Find where the given text appears and provide that cell's center as [X, Y] coordinate. 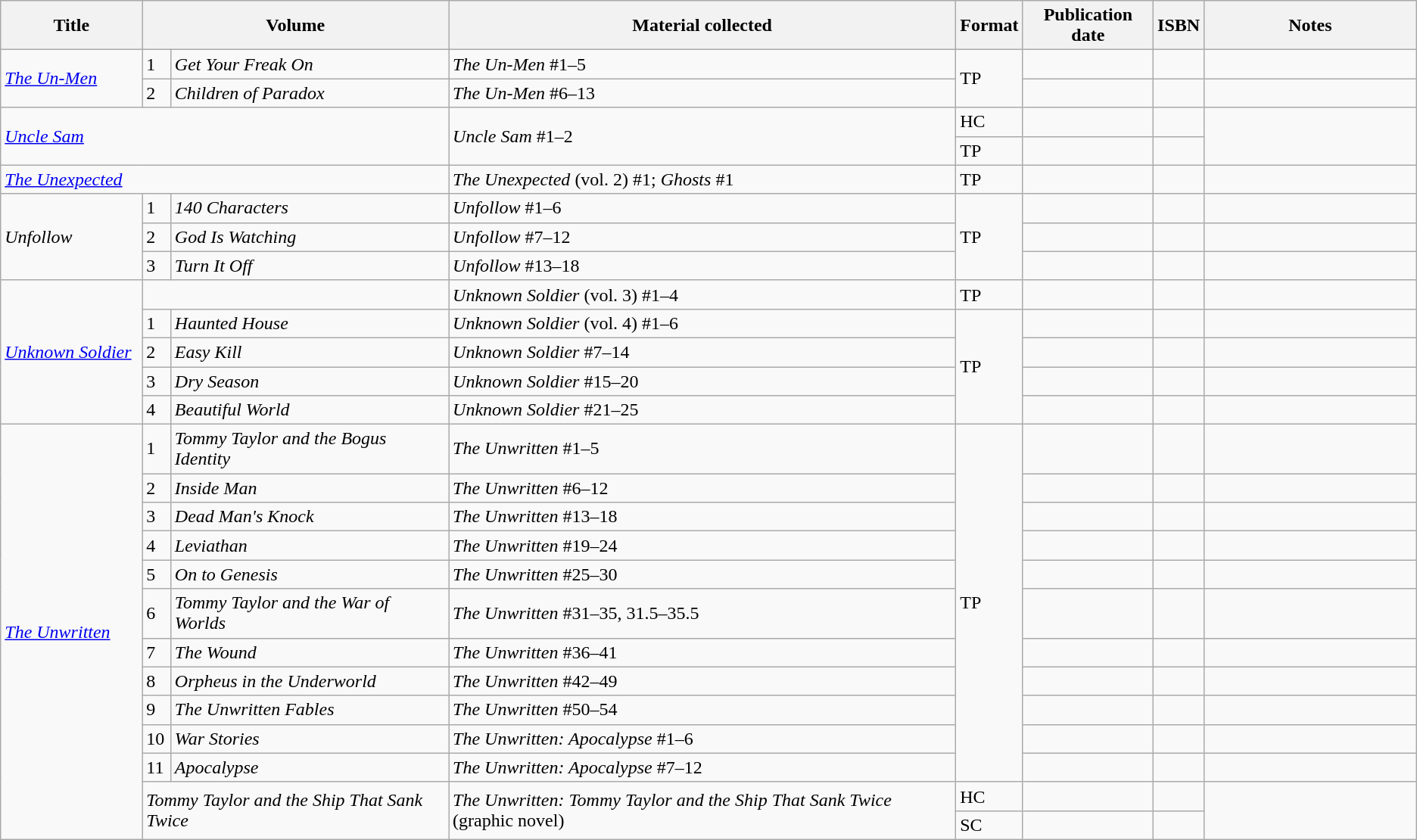
Get Your Freak On [309, 64]
6 [157, 613]
The Unwritten #42–49 [702, 681]
The Unwritten #6–12 [702, 488]
Unfollow #1–6 [702, 208]
Publication date [1088, 26]
The Wound [309, 652]
The Unwritten: Tommy Taylor and the Ship That Sank Twice (graphic novel) [702, 810]
Notes [1311, 26]
The Unwritten #25–30 [702, 574]
On to Genesis [309, 574]
The Unwritten: Apocalypse #7–12 [702, 767]
Volume [295, 26]
The Unwritten #50–54 [702, 710]
Haunted House [309, 323]
Unfollow [71, 237]
The Unwritten #31–35, 31.5–35.5 [702, 613]
War Stories [309, 739]
Uncle Sam [225, 136]
Inside Man [309, 488]
The Unwritten #19–24 [702, 546]
The Unwritten [71, 633]
Unfollow #7–12 [702, 237]
The Unwritten: Apocalypse #1–6 [702, 739]
Unknown Soldier #21–25 [702, 410]
Unfollow #13–18 [702, 266]
5 [157, 574]
Tommy Taylor and the War of Worlds [309, 613]
Children of Paradox [309, 93]
God Is Watching [309, 237]
Unknown Soldier #7–14 [702, 352]
Material collected [702, 26]
Tommy Taylor and the Ship That Sank Twice [295, 810]
Tommy Taylor and the Bogus Identity [309, 450]
The Unexpected [225, 179]
Turn It Off [309, 266]
Orpheus in the Underworld [309, 681]
Dead Man's Knock [309, 517]
Uncle Sam #1–2 [702, 136]
The Un-Men #6–13 [702, 93]
10 [157, 739]
9 [157, 710]
Apocalypse [309, 767]
11 [157, 767]
The Unwritten #1–5 [702, 450]
The Unwritten #36–41 [702, 652]
140 Characters [309, 208]
Dry Season [309, 381]
Unknown Soldier #15–20 [702, 381]
The Un-Men [71, 79]
The Unwritten #13–18 [702, 517]
Beautiful World [309, 410]
Unknown Soldier (vol. 4) #1–6 [702, 323]
ISBN [1179, 26]
Leviathan [309, 546]
The Un-Men #1–5 [702, 64]
Unknown Soldier [71, 352]
Easy Kill [309, 352]
Title [71, 26]
8 [157, 681]
SC [989, 825]
The Unexpected (vol. 2) #1; Ghosts #1 [702, 179]
The Unwritten Fables [309, 710]
7 [157, 652]
Unknown Soldier (vol. 3) #1–4 [702, 294]
Format [989, 26]
